For the text-containing cell, return its midpoint in [x, y] coordinate format. 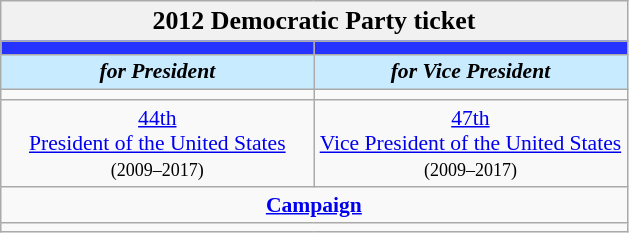
47thVice President of the United States(2009–2017) [470, 144]
2012 Democratic Party ticket [314, 21]
for Vice President [470, 72]
44thPresident of the United States(2009–2017) [158, 144]
for President [158, 72]
Campaign [314, 205]
